Output the (x, y) coordinate of the center of the cell containing the given text.  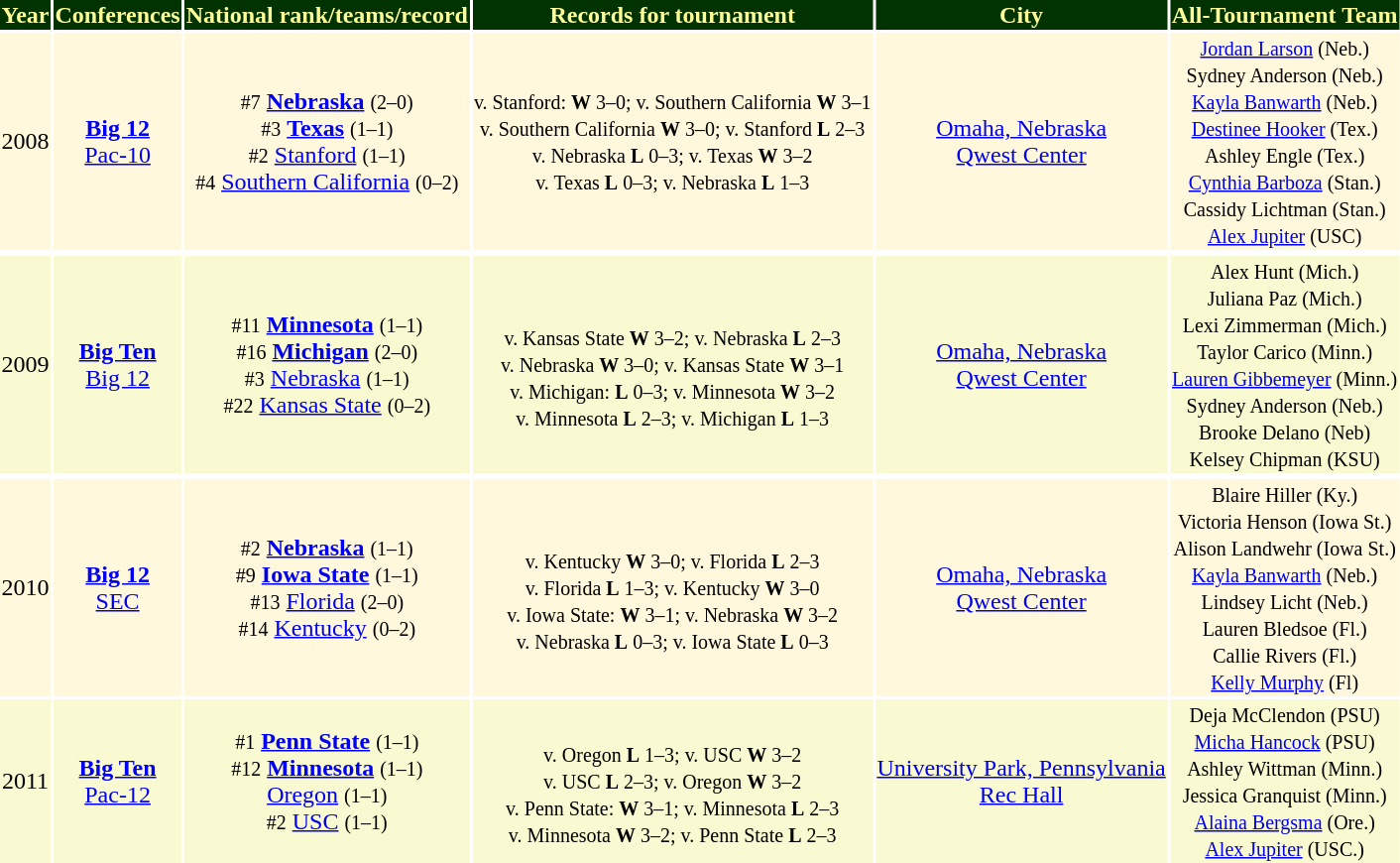
University Park, PennsylvaniaRec Hall (1021, 782)
City (1021, 15)
Deja McClendon (PSU)Micha Hancock (PSU)Ashley Wittman (Minn.) Jessica Granquist (Minn.)Alaina Bergsma (Ore.) Alex Jupiter (USC.) (1285, 782)
#2 Nebraska (1–1) #9 Iowa State (1–1)#13 Florida (2–0) #14 Kentucky (0–2) (327, 587)
#1 Penn State (1–1) #12 Minnesota (1–1) Oregon (1–1) #2 USC (1–1) (327, 782)
2010 (26, 587)
Records for tournament (672, 15)
2008 (26, 141)
Big TenPac-12 (117, 782)
Conferences (117, 15)
#7 Nebraska (2–0) #3 Texas (1–1) #2 Stanford (1–1) #4 Southern California (0–2) (327, 141)
2009 (26, 365)
Year (26, 15)
v. Oregon L 1–3; v. USC W 3–2 v. USC L 2–3; v. Oregon W 3–2v. Penn State: W 3–1; v. Minnesota L 2–3 v. Minnesota W 3–2; v. Penn State L 2–3 (672, 782)
All-Tournament Team (1285, 15)
Big 12 SEC (117, 587)
#11 Minnesota (1–1) #16 Michigan (2–0)#3 Nebraska (1–1) #22 Kansas State (0–2) (327, 365)
v. Kentucky W 3–0; v. Florida L 2–3 v. Florida L 1–3; v. Kentucky W 3–0v. Iowa State: W 3–1; v. Nebraska W 3–2 v. Nebraska L 0–3; v. Iowa State L 0–3 (672, 587)
National rank/teams/record (327, 15)
2011 (26, 782)
Big 12 Pac-10 (117, 141)
Big TenBig 12 (117, 365)
